Pinpoint the cell where the given text exists, returning its (x, y) midpoint coordinate. 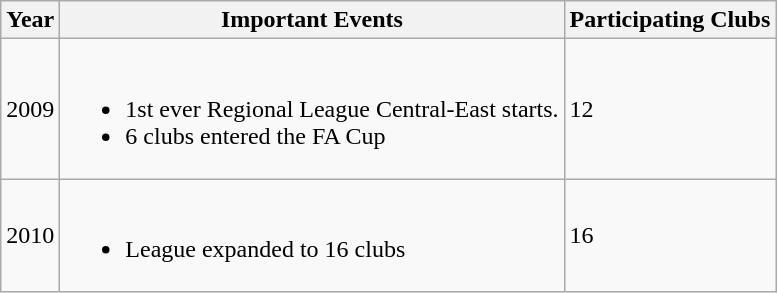
Year (30, 20)
16 (670, 236)
2010 (30, 236)
1st ever Regional League Central-East starts.6 clubs entered the FA Cup (312, 109)
League expanded to 16 clubs (312, 236)
12 (670, 109)
Participating Clubs (670, 20)
2009 (30, 109)
Important Events (312, 20)
